Output the [X, Y] coordinate of the center of the cell containing the given text.  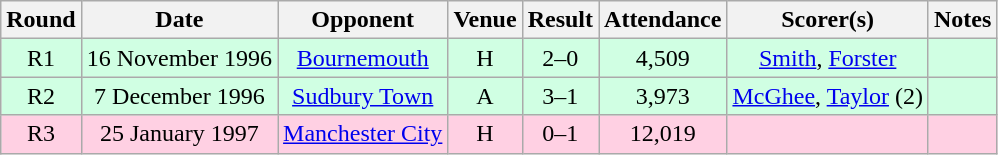
7 December 1996 [179, 96]
25 January 1997 [179, 134]
McGhee, Taylor (2) [828, 96]
4,509 [663, 58]
R3 [41, 134]
0–1 [560, 134]
Venue [485, 20]
Sudbury Town [363, 96]
R1 [41, 58]
3,973 [663, 96]
3–1 [560, 96]
Opponent [363, 20]
Bournemouth [363, 58]
Manchester City [363, 134]
Date [179, 20]
12,019 [663, 134]
Smith, Forster [828, 58]
Attendance [663, 20]
Round [41, 20]
A [485, 96]
16 November 1996 [179, 58]
Notes [962, 20]
2–0 [560, 58]
R2 [41, 96]
Result [560, 20]
Scorer(s) [828, 20]
